Search for the cell housing the specified text and yield its [x, y] center coordinate. 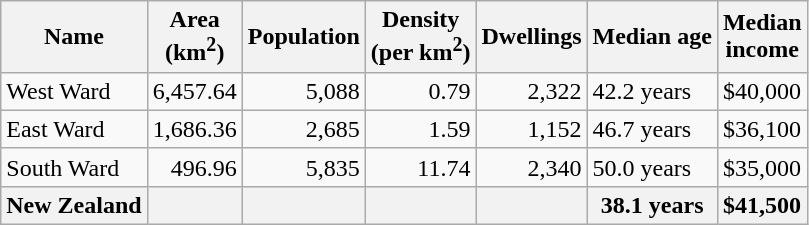
Name [74, 37]
$41,500 [762, 205]
42.2 years [652, 91]
5,088 [304, 91]
0.79 [420, 91]
5,835 [304, 167]
2,340 [532, 167]
Density(per km2) [420, 37]
$40,000 [762, 91]
496.96 [194, 167]
$36,100 [762, 129]
1,686.36 [194, 129]
Medianincome [762, 37]
West Ward [74, 91]
South Ward [74, 167]
6,457.64 [194, 91]
Median age [652, 37]
East Ward [74, 129]
Dwellings [532, 37]
2,685 [304, 129]
1.59 [420, 129]
2,322 [532, 91]
New Zealand [74, 205]
Area(km2) [194, 37]
50.0 years [652, 167]
1,152 [532, 129]
38.1 years [652, 205]
Population [304, 37]
$35,000 [762, 167]
11.74 [420, 167]
46.7 years [652, 129]
